Locate the cell with the specified text and output its (X, Y) center coordinate. 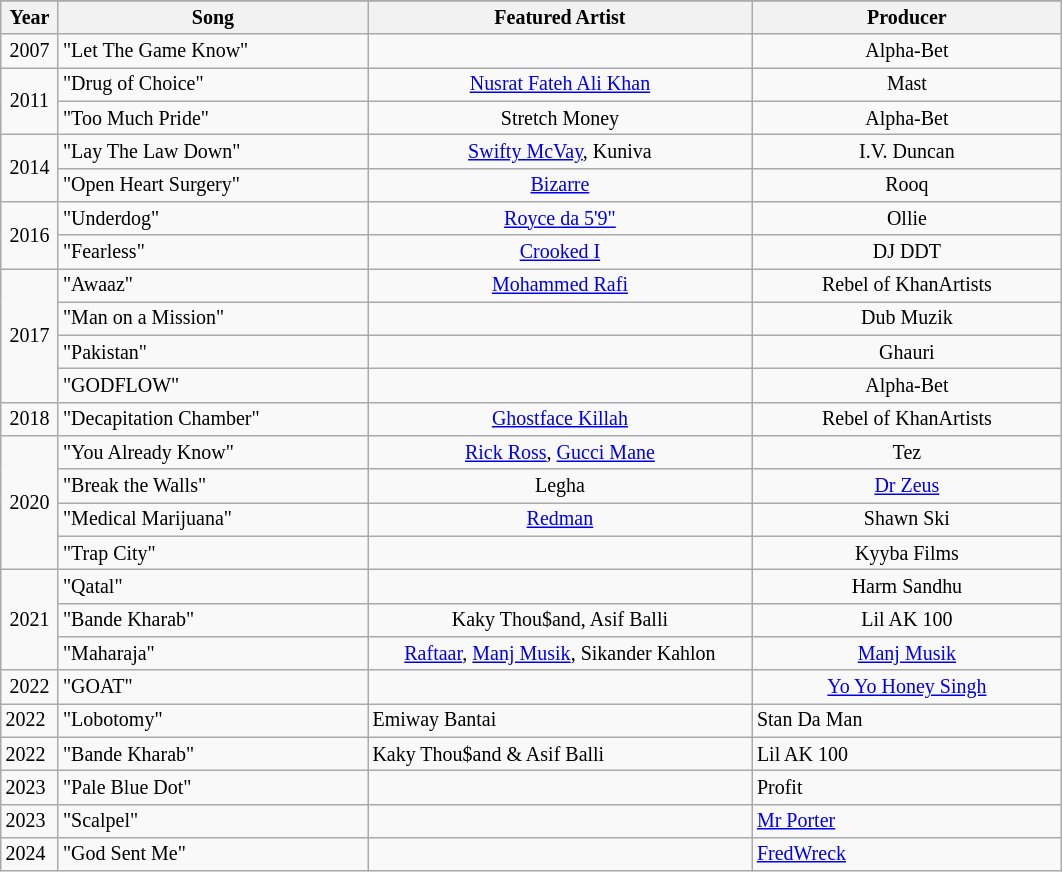
Ollie (906, 218)
Stan Da Man (906, 720)
Yo Yo Honey Singh (906, 686)
Dr Zeus (906, 486)
Legha (560, 486)
"You Already Know" (212, 452)
2014 (30, 168)
Redman (560, 520)
Shawn Ski (906, 520)
"Too Much Pride" (212, 118)
Ghostface Killah (560, 420)
"Lobotomy" (212, 720)
"Decapitation Chamber" (212, 420)
2024 (30, 854)
Nusrat Fateh Ali Khan (560, 84)
"GODFLOW" (212, 386)
"Man on a Mission" (212, 318)
2011 (30, 102)
2020 (30, 503)
Song (212, 18)
FredWreck (906, 854)
Kyyba Films (906, 554)
Bizarre (560, 184)
Royce da 5'9" (560, 218)
Kaky Thou$and & Asif Balli (560, 754)
Manj Musik (906, 654)
"Maharaja" (212, 654)
2007 (30, 52)
"Drug of Choice" (212, 84)
2017 (30, 336)
Featured Artist (560, 18)
"Fearless" (212, 252)
Swifty McVay, Kuniva (560, 152)
"Pakistan" (212, 352)
Rick Ross, Gucci Mane (560, 452)
Mohammed Rafi (560, 286)
Ghauri (906, 352)
"Underdog" (212, 218)
DJ DDT (906, 252)
Stretch Money (560, 118)
Year (30, 18)
Dub Muzik (906, 318)
"Break the Walls" (212, 486)
Emiway Bantai (560, 720)
"Open Heart Surgery" (212, 184)
"God Sent Me" (212, 854)
Mast (906, 84)
Profit (906, 788)
Tez (906, 452)
"Awaaz" (212, 286)
"Qatal" (212, 586)
"Let The Game Know" (212, 52)
"Pale Blue Dot" (212, 788)
Rooq (906, 184)
"Trap City" (212, 554)
"Medical Marijuana" (212, 520)
2018 (30, 420)
Crooked I (560, 252)
"Lay The Law Down" (212, 152)
"GOAT" (212, 686)
Kaky Thou$and, Asif Balli (560, 620)
Producer (906, 18)
Mr Porter (906, 820)
2021 (30, 620)
Raftaar, Manj Musik, Sikander Kahlon (560, 654)
"Scalpel" (212, 820)
2016 (30, 236)
I.V. Duncan (906, 152)
Harm Sandhu (906, 586)
